Search for the cell housing the specified text and yield its (x, y) center coordinate. 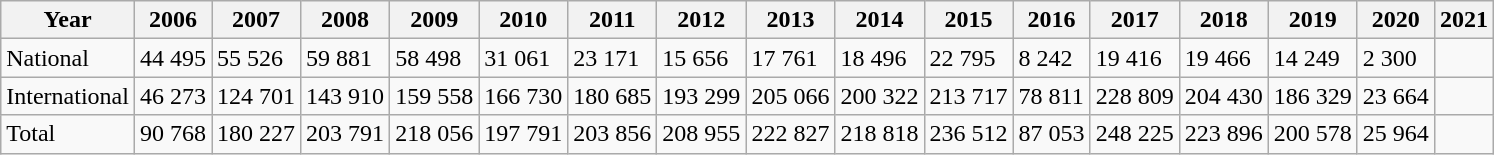
17 761 (790, 58)
2021 (1464, 20)
2 300 (1396, 58)
31 061 (524, 58)
2018 (1224, 20)
National (68, 58)
248 225 (1134, 134)
200 322 (880, 96)
2016 (1052, 20)
124 701 (256, 96)
19 466 (1224, 58)
193 299 (702, 96)
23 664 (1396, 96)
46 273 (172, 96)
78 811 (1052, 96)
218 818 (880, 134)
International (68, 96)
8 242 (1052, 58)
186 329 (1312, 96)
197 791 (524, 134)
2006 (172, 20)
2007 (256, 20)
200 578 (1312, 134)
205 066 (790, 96)
90 768 (172, 134)
2012 (702, 20)
22 795 (968, 58)
2020 (1396, 20)
2015 (968, 20)
208 955 (702, 134)
Total (68, 134)
159 558 (434, 96)
55 526 (256, 58)
166 730 (524, 96)
87 053 (1052, 134)
223 896 (1224, 134)
2017 (1134, 20)
180 685 (612, 96)
143 910 (346, 96)
180 227 (256, 134)
58 498 (434, 58)
19 416 (1134, 58)
2013 (790, 20)
2008 (346, 20)
59 881 (346, 58)
2014 (880, 20)
236 512 (968, 134)
2019 (1312, 20)
204 430 (1224, 96)
Year (68, 20)
2011 (612, 20)
213 717 (968, 96)
203 791 (346, 134)
2009 (434, 20)
25 964 (1396, 134)
18 496 (880, 58)
23 171 (612, 58)
222 827 (790, 134)
44 495 (172, 58)
2010 (524, 20)
228 809 (1134, 96)
15 656 (702, 58)
14 249 (1312, 58)
218 056 (434, 134)
203 856 (612, 134)
